Return (x, y) of the center of cell containing provided text 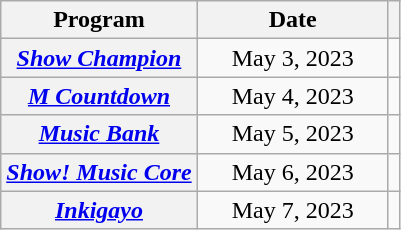
Show! Music Core (99, 172)
May 3, 2023 (292, 58)
Inkigayo (99, 210)
M Countdown (99, 96)
May 4, 2023 (292, 96)
Date (292, 20)
Show Champion (99, 58)
Program (99, 20)
May 6, 2023 (292, 172)
May 5, 2023 (292, 134)
Music Bank (99, 134)
May 7, 2023 (292, 210)
